Determine the (X, Y) coordinate at the center of the cell enclosing the given text.  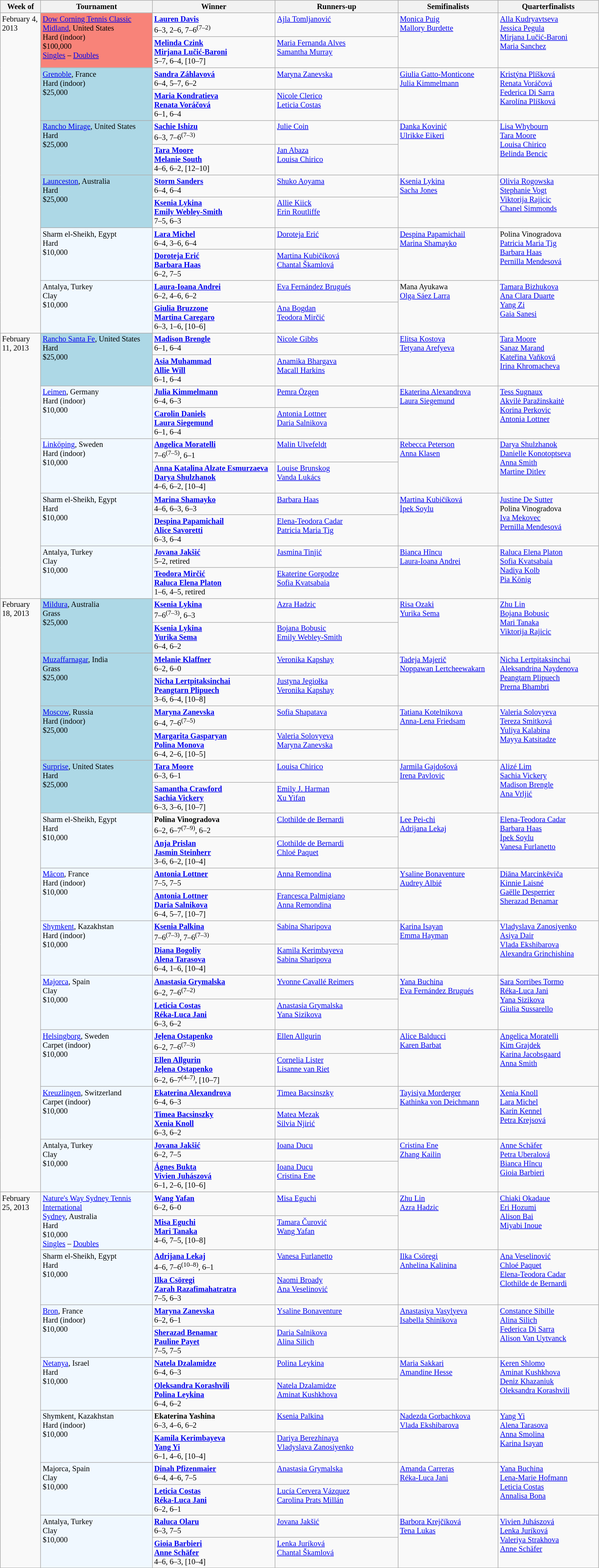
Samantha Crawford Sachia Vickery 6–3, 3–6, [10–7] (214, 798)
Diana Bogoliy Alena Tarasova 6–4, 1–6, [10–4] (214, 960)
Martina Kubičíková İpek Soylu (448, 520)
Ekaterina Yashina 6–3, 4–6, 6–2 (214, 1421)
Lara Michel 6–4, 3–6, 6–4 (214, 239)
Ksenia Lykina Yurika Sema 6–4, 6–2 (214, 637)
Anastasia Grymalska Yana Sizikova (337, 1014)
Jan Abaza Louisa Chirico (337, 160)
Nicha Lertpitaksinchai Peangtarn Plipuech 3–6, 6–4, [10–8] (214, 690)
Jovana Jakšić (337, 1526)
Justine De Sutter Polina Vinogradova Iva Mekovec Pernilla Mendesová (549, 520)
Emily J. Harman Xu Yifan (337, 798)
Ilka Csöregi Anhelina Kalinina (448, 1277)
Nicha Lertpitaksinchai Aleksandrina Naydenova Peangtarn Plipuech Prerna Bhambri (549, 679)
February 11, 2013 (20, 465)
Ioana Ducu (337, 1150)
Eva Fernández Brugués (337, 291)
Quarterfinalists (549, 6)
Asia Muhammad Allie Will 6–1, 6–4 (214, 370)
Darya Shulzhanok Danielle Konotoptseva Anna Smith Martine Ditlev (549, 466)
Yvonne Cavallé Reimers (337, 987)
Naomi Broady Ana Veselinović (337, 1289)
Anastasiya Vasylyeva Isabella Shinikova (448, 1331)
Lisa Whybourn Tara Moore Louisa Chirico Belinda Bencic (549, 147)
Maryna Zanevska 6–2, 6–1 (214, 1315)
Helsingborg, Sweden Carpet (indoor) $10,000 (97, 1058)
Tayisiya Morderger Kathinka von Deichmann (448, 1112)
Leticia Costas Réka-Luca Jani 6–3, 6–2 (214, 1014)
Week of (20, 6)
Vanesa Furlanetto (337, 1262)
Nicole Gibbs (337, 344)
Grenoble, France Hard (indoor) $25,000 (97, 94)
Dariya Berezhinaya Vladyslava Zanosiyenko (337, 1447)
Keren Shlomo Aminat Kushkhova Deniz Khazaniuk Oleksandra Korashvili (549, 1383)
Polina Leykina (337, 1368)
Rancho Santa Fe, United States Hard $25,000 (97, 359)
Olivia Rogowska Stephanie Vogt Viktorija Rajicic Chanel Simmonds (549, 201)
Ana Veselinović Chloé Paquet Elena-Teodora Cadar Clothilde de Bernardi (549, 1277)
Dinah Pfizenmaier 6–4, 4–6, 7–5 (214, 1473)
Tess Sugnaux Akvilė Paražinskaitė Korina Perkovic Antonia Lottner (549, 412)
Monica Puig Mallory Burdette (448, 40)
Giulia Bruzzone Martina Caregaro 6–3, 1–6, [10–6] (214, 318)
Lauren Davis 6–3, 2–6, 7–6(7–2) (214, 25)
Lenka Juríková Chantal Škamlová (337, 1552)
Antonia Lottner Daria Salnikova (337, 423)
Julia Kimmelmann 6–4, 6–3 (214, 397)
Sofia Shapatava (337, 718)
Tamara Bizhukova Ana Clara Duarte Yang Zi Gaia Sanesi (549, 306)
Linköping, Sweden Hard (indoor) $10,000 (97, 466)
Ksenia Palkina (337, 1421)
Raluca Elena Platon Sofia Kvatsabaia Nadiya Kolb Pia König (549, 572)
Maria Kondratieva Renata Voráčová 6–1, 6–4 (214, 105)
Lee Pei-chi Adrijana Lekaj (448, 840)
Ksenia Lykina Emily Webley-Smith 7–5, 6–3 (214, 212)
Dow Corning Tennis Classic Midland, United States Hard (indoor) $100,000 Singles – Doubles (97, 40)
Martina Kubičíková Chantal Škamlová (337, 265)
Louisa Chirico (337, 771)
Ysaline Bonaventure (337, 1315)
Runners-up (337, 6)
Tadeja Majerič Noppawan Lertcheewakarn (448, 679)
Alizé Lim Sachia Vickery Madison Brengle Ana Vrljić (549, 786)
Ksenia Lykina Sacha Jones (448, 201)
Mana Ayukawa Olga Sáez Larra (448, 306)
Bron, France Hard (indoor) $10,000 (97, 1331)
Doroteja Erić (337, 239)
Nicole Clerico Leticia Costas (337, 105)
Angelica Moratelli Kim Grajdek Karina Jacobsgaard Anna Smith (549, 1058)
Lucía Cervera Vázquez Carolina Prats Millán (337, 1500)
Bojana Bobusic Emily Webley-Smith (337, 637)
Ekaterine Gorgodze Sofia Kvatsabaia (337, 583)
Ekaterina Alexandrova Laura Siegemund (448, 412)
Netanya, Israel Hard $10,000 (97, 1383)
Muzaffarnagar, India Grass $25,000 (97, 679)
Kreuzlingen, Switzerland Carpet (indoor) $10,000 (97, 1112)
Jovana Jakšić 6–2, 7–5 (214, 1150)
Antonia Lottner 7–5, 7–5 (214, 879)
Kamila Kerimbayeva Yang Yi 6–1, 4–6, [10–4] (214, 1447)
Daria Salnikova Alina Silich (337, 1342)
Barbara Haas (337, 504)
Yang Yi Alena Tarasova Anna Smolina Karina Isayan (549, 1436)
Jovana Jakšić 5–2, retired (214, 557)
Melanie Klaffner 6–2, 6–0 (214, 664)
Madison Brengle 6–1, 6–4 (214, 344)
Ysaline Bonaventure Audrey Albié (448, 894)
Zhu Lin Bojana Bobusic Mari Tanaka Viktorija Rajicic (549, 625)
Anna Remondina (337, 879)
Xenia Knoll Lara Michel Karin Kennel Petra Krejsová (549, 1112)
Mâcon, France Hard (indoor) $10,000 (97, 894)
Ksenia Lykina 7–6(7–3), 6–3 (214, 610)
Oleksandra Korashvili Polina Leykina 6–4, 6–2 (214, 1394)
Sara Sorribes Tormo Réka-Luca Jani Yana Sizikova Giulia Sussarello (549, 1003)
Anja Prislan Jasmin Steinherr 3–6, 6–2, [10–4] (214, 852)
Jeļena Ostapenko 6–2, 7–6(7–3) (214, 1041)
Teodora Mirčić Raluca Elena Platon 1–6, 4–5, retired (214, 583)
Cristina Ene Zhang Kailin (448, 1165)
Ioana Ducu Cristina Ene (337, 1176)
Kristýna Plíšková Renata Voráčová Federica Di Sarra Karolína Plíšková (549, 94)
Tournament (97, 6)
Francesca Palmigiano Anna Remondina (337, 905)
Doroteja Erić Barbara Haas 6–2, 7–5 (214, 265)
Anamika Bhargava Macall Harkins (337, 370)
Valeria Solovyeva Tereza Smitková Yuliya Kalabina Mayya Katsitadze (549, 733)
Ksenia Palkina 7–6(7–3), 7–6(7–3) (214, 932)
Veronika Kapshay (337, 664)
Clothilde de Bernardi Chloé Paquet (337, 852)
Sachie Ishizu 6–3, 7–6(7–3) (214, 132)
Risa Ozaki Yurika Sema (448, 625)
Matea Mezak Silvia Njirić (337, 1124)
Ilka Csöregi Zarah Razafimahatratra 7–5, 6–3 (214, 1289)
Zhu Lin Azra Hadzic (448, 1221)
Surprise, United States Hard $25,000 (97, 786)
Danka Kovinić Ulrikke Eikeri (448, 147)
Jasmina Tinjić (337, 557)
Constance Sibille Alina Silich Federica Di Sarra Alison Van Uytvanck (549, 1331)
Sabina Sharipova (337, 932)
Shuko Aoyama (337, 186)
Tara Moore Sanaz Marand Kateřina Vaňková Irina Khromacheva (549, 359)
February 18, 2013 (20, 895)
Anastasia Grymalska (337, 1473)
Timea Bacsinszky (337, 1097)
Melinda Czink Mirjana Lučić-Baroni 5–7, 6–4, [10–7] (214, 52)
Pemra Özgen (337, 397)
Natela Dzalamidze Aminat Kushkhova (337, 1394)
Anastasia Grymalska 6–2, 7–6(7–2) (214, 987)
Rebecca Peterson Anna Klasen (448, 466)
Julie Coin (337, 132)
Marina Shamayko 4–6, 6–3, 6–3 (214, 504)
February 25, 2013 (20, 1380)
Semifinalists (448, 6)
Tara Moore 6–3, 6–1 (214, 771)
Natela Dzalamidze 6–4, 6–3 (214, 1368)
Leticia Costas Réka-Luca Jani 6–2, 6–1 (214, 1500)
Sherazad Benamar Pauline Payet 7–5, 7–5 (214, 1342)
Elitsa Kostova Tetyana Arefyeva (448, 359)
Gioia Barbieri Anne Schäfer 4–6, 6–3, [10–4] (214, 1552)
Justyna Jegiołka Veronika Kapshay (337, 690)
Maryna Zanevska 6–4, 7–6(7–5) (214, 718)
Yana Buchina Lena-Marie Hofmann Leticia Costas Annalisa Bona (549, 1489)
Misa Eguchi Mari Tanaka 4–6, 7–5, [10–8] (214, 1233)
Azra Hadzic (337, 610)
Jarmila Gajdošová Irena Pavlovic (448, 786)
Maryna Zanevska (337, 79)
Raluca Olaru 6–3, 7–5 (214, 1526)
Maria Sakkari Amandine Hesse (448, 1383)
Ana Bogdan Teodora Mirčić (337, 318)
Karina Isayan Emma Hayman (448, 948)
Vivien Juhászová Lenka Juríková Valeriya Strakhova Anne Schäfer (549, 1541)
Giulia Gatto-Monticone Julia Kimmelmann (448, 94)
Vladyslava Zanosiyenko Asiya Dair Vlada Ekshibarova Alexandra Grinchishina (549, 948)
Maria Fernanda Alves Samantha Murray (337, 52)
Bianca Hîncu Laura-Ioana Andrei (448, 572)
Polina Vinogradova 6–2, 6–7(7–9), 6–2 (214, 825)
Antonia Lottner Daria Salnikova 6–4, 5–7, [10–7] (214, 905)
Moscow, Russia Hard (indoor) $25,000 (97, 733)
Mildura, Australia Grass $25,000 (97, 625)
Anna Katalina Alzate Esmurzaeva Darya Shulzhanok 4–6, 6–2, [10–4] (214, 478)
Clothilde de Bernardi (337, 825)
Ekaterina Alexandrova 6–4, 6–3 (214, 1097)
Cornelia Lister Lisanne van Riet (337, 1070)
Ellen Allgurin (337, 1041)
Nature's Way Sydney Tennis International Sydney, Australia Hard $10,000 Singles – Doubles (97, 1221)
Diāna Marcinkēviča Kinnie Laisné Gaëlle Desperrier Sherazad Benamar (549, 894)
Amanda Carreras Réka-Luca Jani (448, 1489)
Winner (214, 6)
Ellen Allgurin Jeļena Ostapenko 6–2, 6–7(4–7), [10–7] (214, 1070)
Elena-Teodora Cadar Barbara Haas İpek Soylu Vanesa Furlanetto (549, 840)
Rancho Mirage, United States Hard $25,000 (97, 147)
Storm Sanders 6–4, 6–4 (214, 186)
Sandra Záhlavová 6–4, 5–7, 6–2 (214, 79)
February 4, 2013 (20, 173)
Tatiana Kotelnikova Anna-Lena Friedsam (448, 733)
Ajla Tomljanović (337, 25)
Timea Bacsinszky Xenia Knoll 6–3, 6–2 (214, 1124)
Malin Ulvefeldt (337, 450)
Angelica Moratelli 7–6(7–5), 6–1 (214, 450)
Barbora Krejčíková Tena Lukas (448, 1541)
Despina Papamichail Marina Shamayko (448, 254)
Leimen, Germany Hard (indoor) $10,000 (97, 412)
Despina Papamichail Alice Savoretti 6–3, 6–4 (214, 530)
Carolin Daniels Laura Siegemund 6–1, 6–4 (214, 423)
Margarita Gasparyan Polina Monova 6–4, 2–6, [10–5] (214, 745)
Laura-Ioana Andrei 6–2, 4–6, 6–2 (214, 291)
Louise Brunskog Vanda Lukács (337, 478)
Chiaki Okadaue Eri Hozumi Alison Bai Miyabi Inoue (549, 1221)
Alla Kudryavtseva Jessica Pegula Mirjana Lučić-Baroni Maria Sanchez (549, 40)
Misa Eguchi (337, 1204)
Launceston, Australia Hard $25,000 (97, 201)
Tara Moore Melanie South 4–6, 6–2, [12–10] (214, 160)
Allie Kiick Erin Routliffe (337, 212)
Valeria Solovyeva Maryna Zanevska (337, 745)
Adrijana Lekaj 4–6, 7–6(10–8), 6–1 (214, 1262)
Alice Balducci Karen Barbat (448, 1058)
Anne Schäfer Petra Uberalová Bianca Hîncu Gioia Barbieri (549, 1165)
Ágnes Bukta Vivien Juhászová 6–1, 2–6, [10–6] (214, 1176)
Elena-Teodora Cadar Patricia Maria Țig (337, 530)
Polina Vinogradova Patricia Maria Țig Barbara Haas Pernilla Mendesová (549, 254)
Wang Yafan 6–2, 6–0 (214, 1204)
Tamara Čurović Wang Yafan (337, 1233)
Yana Buchina Eva Fernández Brugués (448, 1003)
Nadezda Gorbachkova Vlada Ekshibarova (448, 1436)
Kamila Kerimbayeva Sabina Sharipova (337, 960)
